Pinpoint the cell where the given text exists, returning its (x, y) midpoint coordinate. 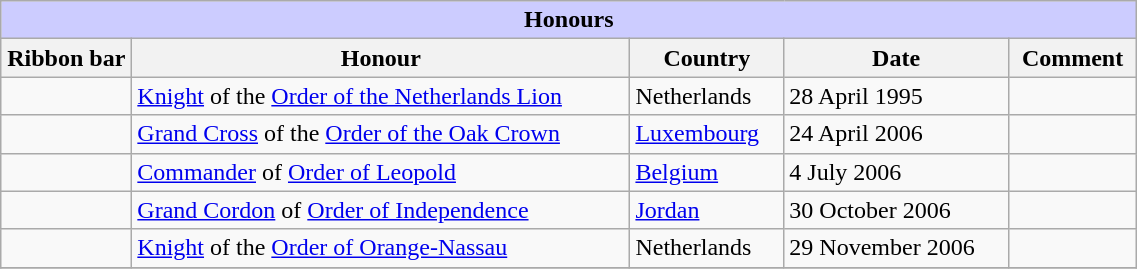
28 April 1995 (896, 96)
4 July 2006 (896, 172)
Luxembourg (707, 134)
Knight of the Order of Orange-Nassau (381, 248)
Knight of the Order of the Netherlands Lion (381, 96)
Grand Cross of the Order of the Oak Crown (381, 134)
29 November 2006 (896, 248)
Jordan (707, 210)
Honour (381, 58)
Ribbon bar (66, 58)
Grand Cordon of Order of Independence (381, 210)
Country (707, 58)
Honours (569, 20)
Commander of Order of Leopold (381, 172)
24 April 2006 (896, 134)
Comment (1072, 58)
30 October 2006 (896, 210)
Belgium (707, 172)
Date (896, 58)
